Determine the (X, Y) coordinate at the center of the cell enclosing the given text.  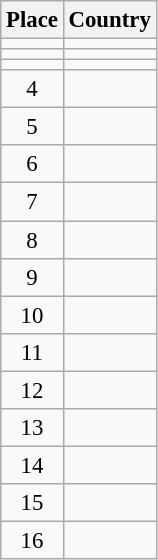
14 (32, 465)
15 (32, 503)
5 (32, 127)
Country (110, 20)
16 (32, 540)
9 (32, 277)
8 (32, 240)
13 (32, 428)
7 (32, 202)
4 (32, 89)
12 (32, 390)
6 (32, 165)
11 (32, 352)
Place (32, 20)
10 (32, 315)
